Output the [X, Y] coordinate of the center of the cell containing the given text.  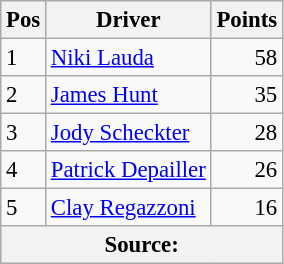
Clay Regazzoni [129, 208]
Niki Lauda [129, 58]
16 [246, 208]
Points [246, 20]
Jody Scheckter [129, 133]
58 [246, 58]
26 [246, 170]
4 [24, 170]
1 [24, 58]
James Hunt [129, 95]
Source: [142, 245]
28 [246, 133]
Pos [24, 20]
Driver [129, 20]
Patrick Depailler [129, 170]
3 [24, 133]
5 [24, 208]
35 [246, 95]
2 [24, 95]
